Capture the cell that displays the provided text and extract its (x, y) central coordinate. 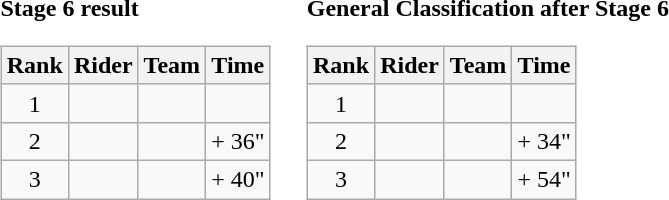
+ 34" (544, 141)
+ 54" (544, 179)
+ 40" (238, 179)
+ 36" (238, 141)
